Determine the (X, Y) coordinate at the center of the cell enclosing the given text.  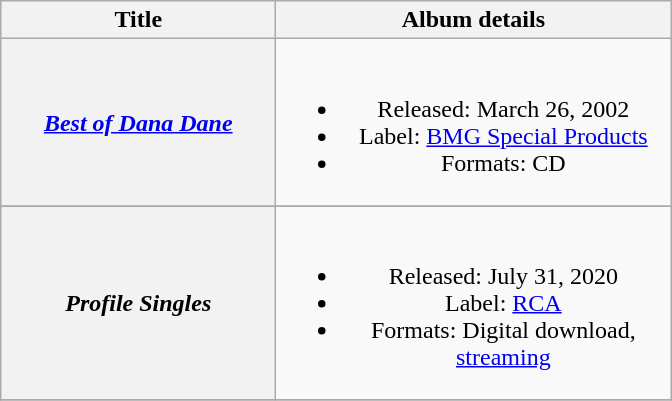
Album details (474, 20)
Best of Dana Dane (138, 122)
Title (138, 20)
Released: July 31, 2020Label: RCAFormats: Digital download, streaming (474, 303)
Released: March 26, 2002Label: BMG Special ProductsFormats: CD (474, 122)
Profile Singles (138, 303)
